From the cell containing the given text, extract its center point as (X, Y) coordinate. 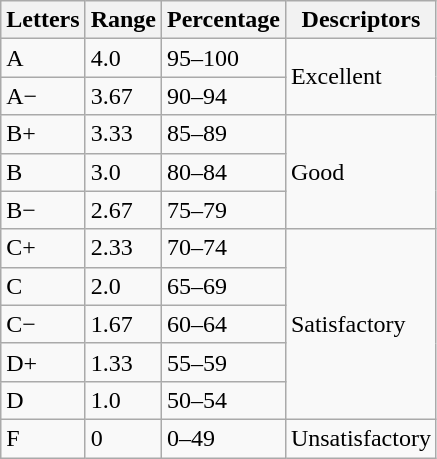
1.67 (123, 324)
D+ (43, 362)
3.0 (123, 172)
F (43, 438)
Good (360, 172)
85–89 (224, 134)
1.0 (123, 400)
1.33 (123, 362)
C+ (43, 248)
Percentage (224, 20)
A (43, 58)
0–49 (224, 438)
75–79 (224, 210)
Excellent (360, 77)
D (43, 400)
50–54 (224, 400)
C (43, 286)
A− (43, 96)
B+ (43, 134)
Satisfactory (360, 324)
65–69 (224, 286)
B− (43, 210)
60–64 (224, 324)
2.0 (123, 286)
0 (123, 438)
C− (43, 324)
4.0 (123, 58)
70–74 (224, 248)
2.33 (123, 248)
B (43, 172)
Range (123, 20)
3.67 (123, 96)
95–100 (224, 58)
80–84 (224, 172)
Letters (43, 20)
Unsatisfactory (360, 438)
90–94 (224, 96)
55–59 (224, 362)
2.67 (123, 210)
Descriptors (360, 20)
3.33 (123, 134)
